From the cell containing the given text, extract its center point as [x, y] coordinate. 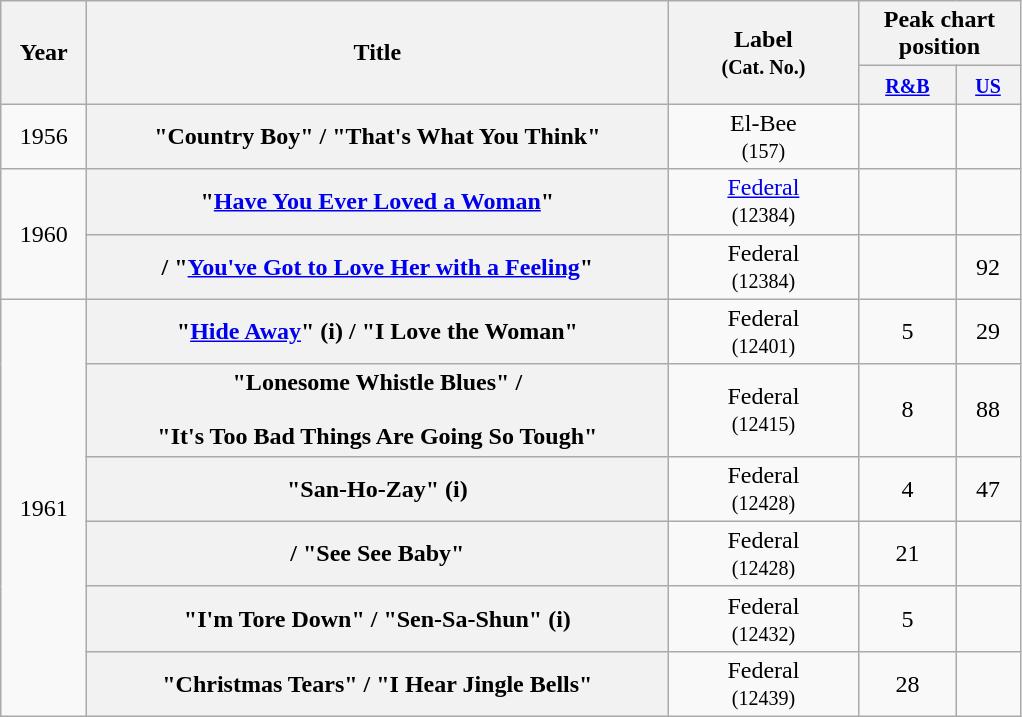
21 [908, 554]
Federal (12415) [764, 410]
"Country Boy" / "That's What You Think" [378, 136]
Year [44, 52]
Peak chartposition [940, 34]
1956 [44, 136]
Federal (12401) [764, 332]
8 [908, 410]
29 [988, 332]
Federal (12439) [764, 684]
/ "You've Got to Love Her with a Feeling" [378, 266]
"Have You Ever Loved a Woman" [378, 202]
1960 [44, 234]
Federal (12432) [764, 618]
El-Bee (157) [764, 136]
47 [988, 488]
"I'm Tore Down" / "Sen-Sa-Shun" (i) [378, 618]
"Hide Away" (i) / "I Love the Woman" [378, 332]
88 [988, 410]
4 [908, 488]
Title [378, 52]
R&B [908, 85]
28 [908, 684]
/ "See See Baby" [378, 554]
92 [988, 266]
"Christmas Tears" / "I Hear Jingle Bells" [378, 684]
1961 [44, 508]
US [988, 85]
"San-Ho-Zay" (i) [378, 488]
"Lonesome Whistle Blues" / "It's Too Bad Things Are Going So Tough" [378, 410]
Label(Cat. No.) [764, 52]
